Locate the cell with the specified text and output its (x, y) center coordinate. 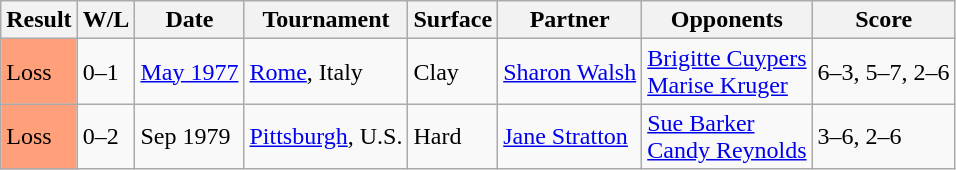
Surface (453, 20)
6–3, 5–7, 2–6 (884, 72)
Opponents (727, 20)
Hard (453, 136)
3–6, 2–6 (884, 136)
Partner (570, 20)
Tournament (326, 20)
Score (884, 20)
0–1 (106, 72)
Sep 1979 (190, 136)
May 1977 (190, 72)
Sharon Walsh (570, 72)
Rome, Italy (326, 72)
Sue Barker Candy Reynolds (727, 136)
Pittsburgh, U.S. (326, 136)
W/L (106, 20)
Brigitte Cuypers Marise Kruger (727, 72)
0–2 (106, 136)
Jane Stratton (570, 136)
Result (39, 20)
Date (190, 20)
Clay (453, 72)
